Scan for the cell matching the given text and deliver its (X, Y) coordinate at center. 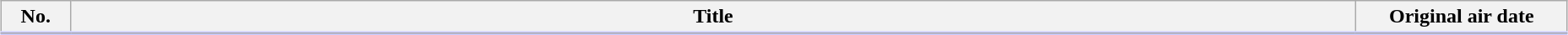
No. (35, 17)
Original air date (1462, 17)
Title (713, 17)
